Scan for the cell matching the given text and deliver its (X, Y) coordinate at center. 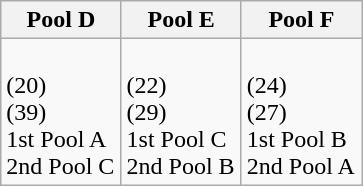
Pool E (181, 20)
(20) (39) 1st Pool A 2nd Pool C (61, 112)
Pool F (301, 20)
(24) (27) 1st Pool B 2nd Pool A (301, 112)
Pool D (61, 20)
(22) (29) 1st Pool C 2nd Pool B (181, 112)
